Identify which cell holds the provided text, then report its [x, y] central coordinate. 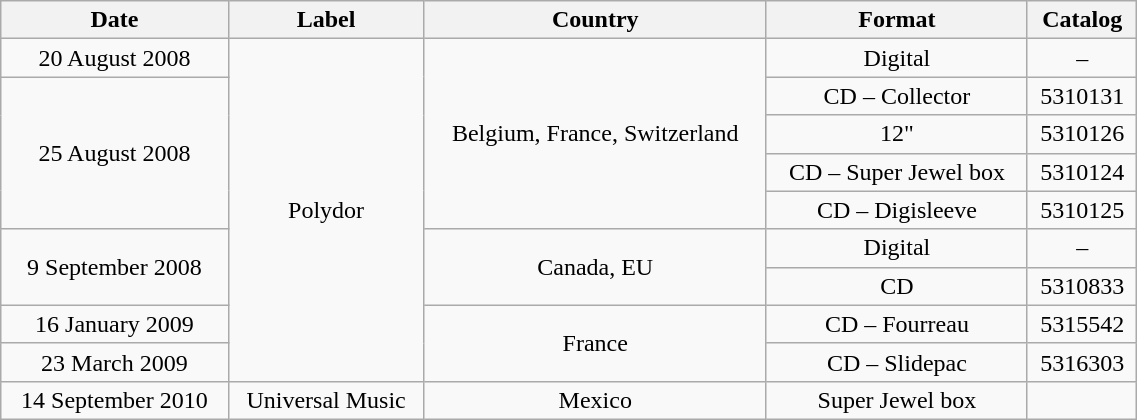
Date [114, 20]
5315542 [1082, 324]
Canada, EU [595, 267]
5310126 [1082, 134]
CD – Slidepac [896, 362]
9 September 2008 [114, 267]
Super Jewel box [896, 400]
Polydor [326, 210]
20 August 2008 [114, 58]
CD – Fourreau [896, 324]
Belgium, France, Switzerland [595, 134]
5310833 [1082, 286]
14 September 2010 [114, 400]
12" [896, 134]
CD [896, 286]
Mexico [595, 400]
CD – Collector [896, 96]
5310124 [1082, 172]
CD – Digisleeve [896, 210]
Format [896, 20]
CD – Super Jewel box [896, 172]
Universal Music [326, 400]
Country [595, 20]
Label [326, 20]
5316303 [1082, 362]
France [595, 343]
5310125 [1082, 210]
23 March 2009 [114, 362]
5310131 [1082, 96]
Catalog [1082, 20]
16 January 2009 [114, 324]
25 August 2008 [114, 153]
